Find where the given text appears and provide that cell's center as [x, y] coordinate. 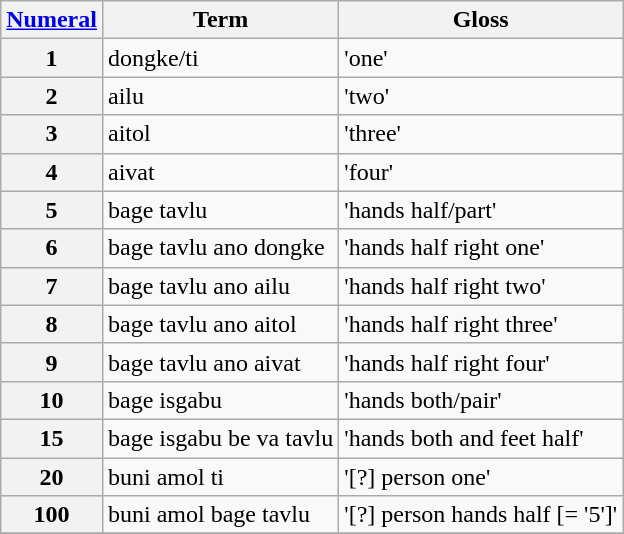
'hands half/part' [481, 210]
bage isgabu be va tavlu [220, 438]
bage tavlu ano dongke [220, 248]
20 [52, 477]
bage tavlu ano aivat [220, 362]
'hands both and feet half' [481, 438]
'hands half right four' [481, 362]
3 [52, 134]
bage tavlu ano ailu [220, 286]
bage tavlu ano aitol [220, 324]
Gloss [481, 20]
9 [52, 362]
10 [52, 400]
'three' [481, 134]
6 [52, 248]
'hands half right one' [481, 248]
Numeral [52, 20]
8 [52, 324]
2 [52, 96]
5 [52, 210]
aivat [220, 172]
1 [52, 58]
'two' [481, 96]
ailu [220, 96]
Term [220, 20]
100 [52, 515]
'one' [481, 58]
7 [52, 286]
'hands half right three' [481, 324]
'four' [481, 172]
aitol [220, 134]
15 [52, 438]
'[?] person one' [481, 477]
bage tavlu [220, 210]
'[?] person hands half [= '5']' [481, 515]
'hands half right two' [481, 286]
bage isgabu [220, 400]
buni amol ti [220, 477]
'hands both/pair' [481, 400]
4 [52, 172]
dongke/ti [220, 58]
buni amol bage tavlu [220, 515]
